Search for the cell housing the specified text and yield its (x, y) center coordinate. 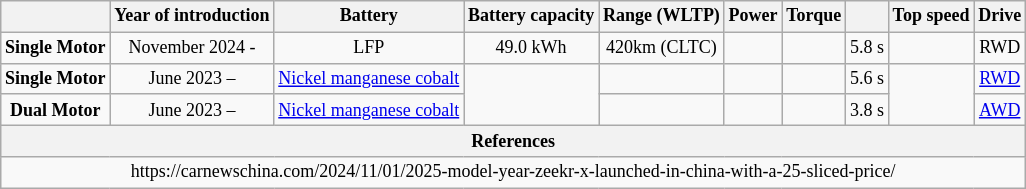
Battery capacity (532, 16)
Dual Motor (56, 110)
Power (753, 16)
3.8 s (868, 110)
Top speed (931, 16)
Battery (369, 16)
LFP (369, 48)
49.0 kWh (532, 48)
Year of introduction (192, 16)
Torque (814, 16)
AWD (1000, 110)
5.8 s (868, 48)
References (514, 140)
November 2024 - (192, 48)
420km (CLTC) (662, 48)
Drive (1000, 16)
Range (WLTP) (662, 16)
https://carnewschina.com/2024/11/01/2025-model-year-zeekr-x-launched-in-china-with-a-25-sliced-price/ (514, 172)
5.6 s (868, 78)
